Search for the cell housing the specified text and yield its [x, y] center coordinate. 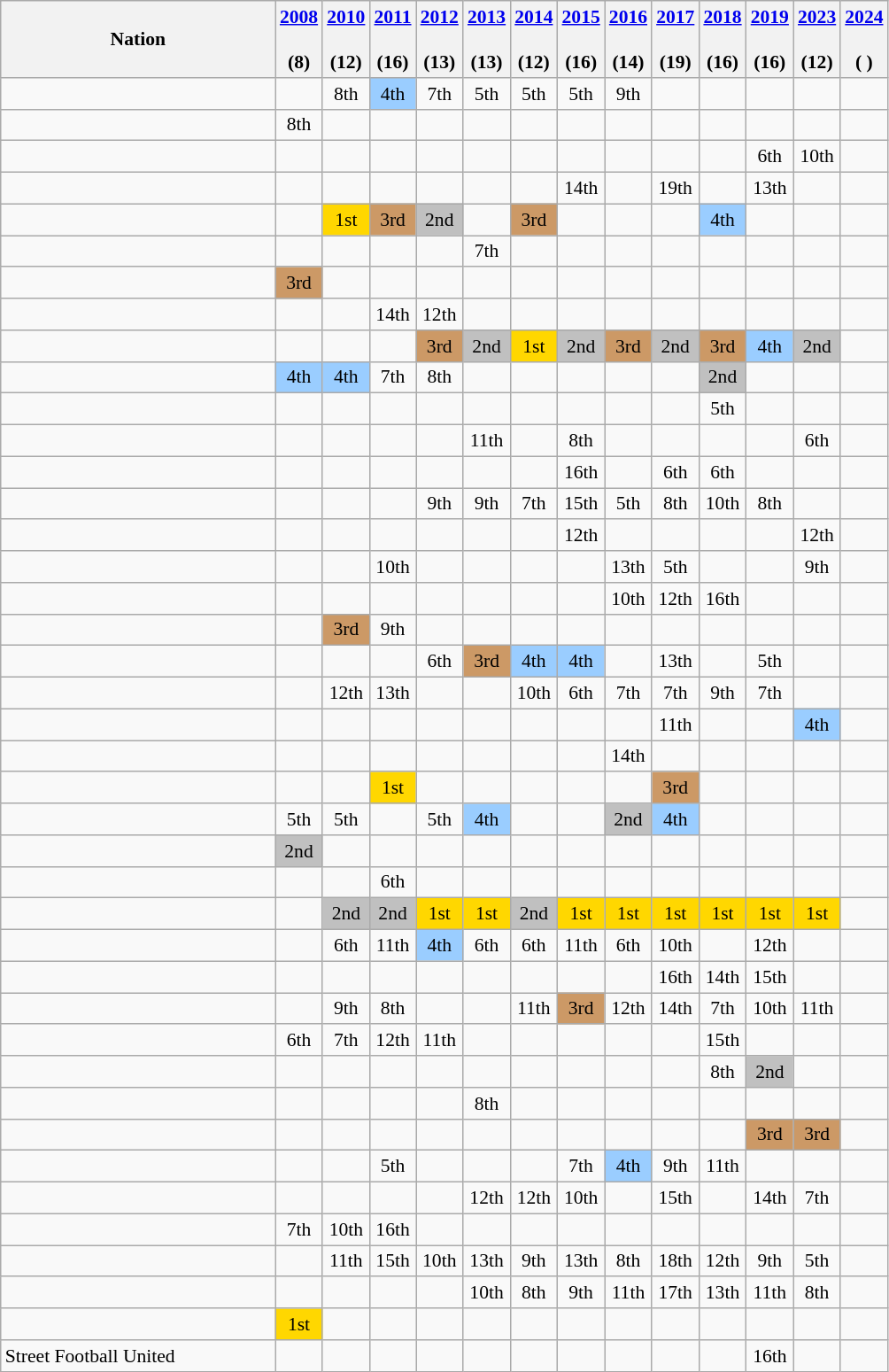
2010(12) [345, 39]
2008(8) [299, 39]
2012(13) [439, 39]
2018(16) [723, 39]
2024( ) [864, 39]
2015(16) [581, 39]
2023(12) [816, 39]
2013(13) [487, 39]
2016(14) [629, 39]
2017(19) [675, 39]
18th [675, 1261]
2014(12) [533, 39]
Nation [138, 39]
17th [675, 1293]
Street Football United [138, 1356]
2011(16) [392, 39]
2019(16) [770, 39]
19th [675, 189]
